Scan for the cell matching the given text and deliver its [x, y] coordinate at center. 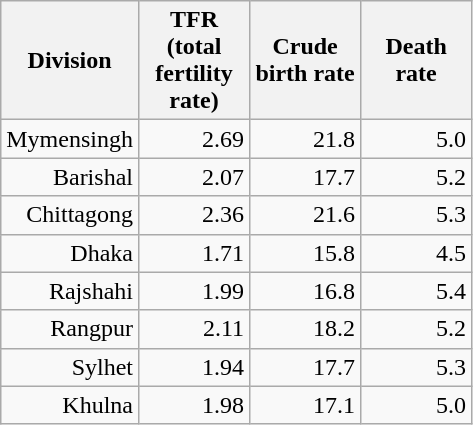
Death rate [416, 60]
Khulna [70, 405]
1.99 [194, 291]
2.36 [194, 215]
16.8 [306, 291]
18.2 [306, 329]
21.8 [306, 139]
Barishal [70, 177]
Mymensingh [70, 139]
TFR (total fertility rate) [194, 60]
15.8 [306, 253]
Division [70, 60]
Rangpur [70, 329]
1.71 [194, 253]
2.07 [194, 177]
4.5 [416, 253]
2.69 [194, 139]
Dhaka [70, 253]
17.1 [306, 405]
1.98 [194, 405]
Sylhet [70, 367]
Rajshahi [70, 291]
2.11 [194, 329]
Chittagong [70, 215]
21.6 [306, 215]
1.94 [194, 367]
5.4 [416, 291]
Crude birth rate [306, 60]
